Capture the cell that displays the provided text and extract its (x, y) central coordinate. 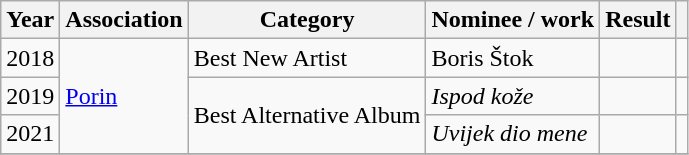
Result (638, 20)
2018 (30, 58)
Uvijek dio mene (513, 134)
Year (30, 20)
Ispod kože (513, 96)
Association (124, 20)
Nominee / work (513, 20)
2021 (30, 134)
Porin (124, 96)
Best New Artist (307, 58)
2019 (30, 96)
Category (307, 20)
Boris Štok (513, 58)
Best Alternative Album (307, 115)
